From the cell containing the given text, extract its center point as [x, y] coordinate. 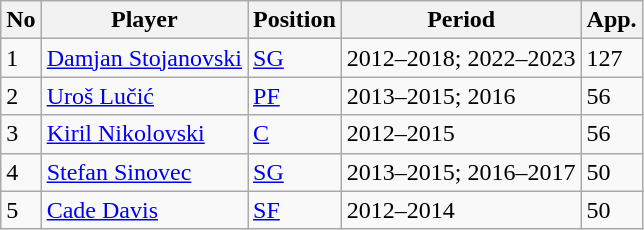
Period [461, 20]
App. [612, 20]
2012–2014 [461, 210]
1 [21, 58]
5 [21, 210]
2013–2015; 2016–2017 [461, 172]
Kiril Nikolovski [144, 134]
Uroš Lučić [144, 96]
Position [295, 20]
SF [295, 210]
2 [21, 96]
No [21, 20]
PF [295, 96]
2012–2015 [461, 134]
2012–2018; 2022–2023 [461, 58]
Damjan Stojanovski [144, 58]
C [295, 134]
Stefan Sinovec [144, 172]
3 [21, 134]
Cade Davis [144, 210]
Player [144, 20]
127 [612, 58]
2013–2015; 2016 [461, 96]
4 [21, 172]
